Detect which cell encompasses the target text, then output its [X, Y] center coordinate. 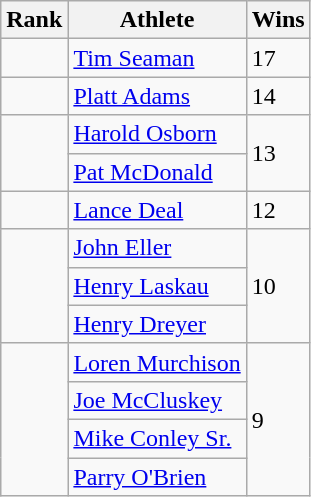
13 [278, 153]
Joe McCluskey [157, 400]
Lance Deal [157, 210]
John Eller [157, 248]
Harold Osborn [157, 134]
Athlete [157, 20]
Pat McDonald [157, 172]
Loren Murchison [157, 362]
17 [278, 58]
Parry O'Brien [157, 477]
Mike Conley Sr. [157, 438]
14 [278, 96]
12 [278, 210]
9 [278, 419]
Rank [34, 20]
Henry Laskau [157, 286]
Henry Dreyer [157, 324]
10 [278, 286]
Tim Seaman [157, 58]
Wins [278, 20]
Platt Adams [157, 96]
